Capture the cell that displays the provided text and extract its (x, y) central coordinate. 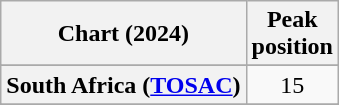
Peakposition (292, 34)
15 (292, 85)
South Africa (TOSAC) (124, 85)
Chart (2024) (124, 34)
